Find where the given text appears and provide that cell's center as [X, Y] coordinate. 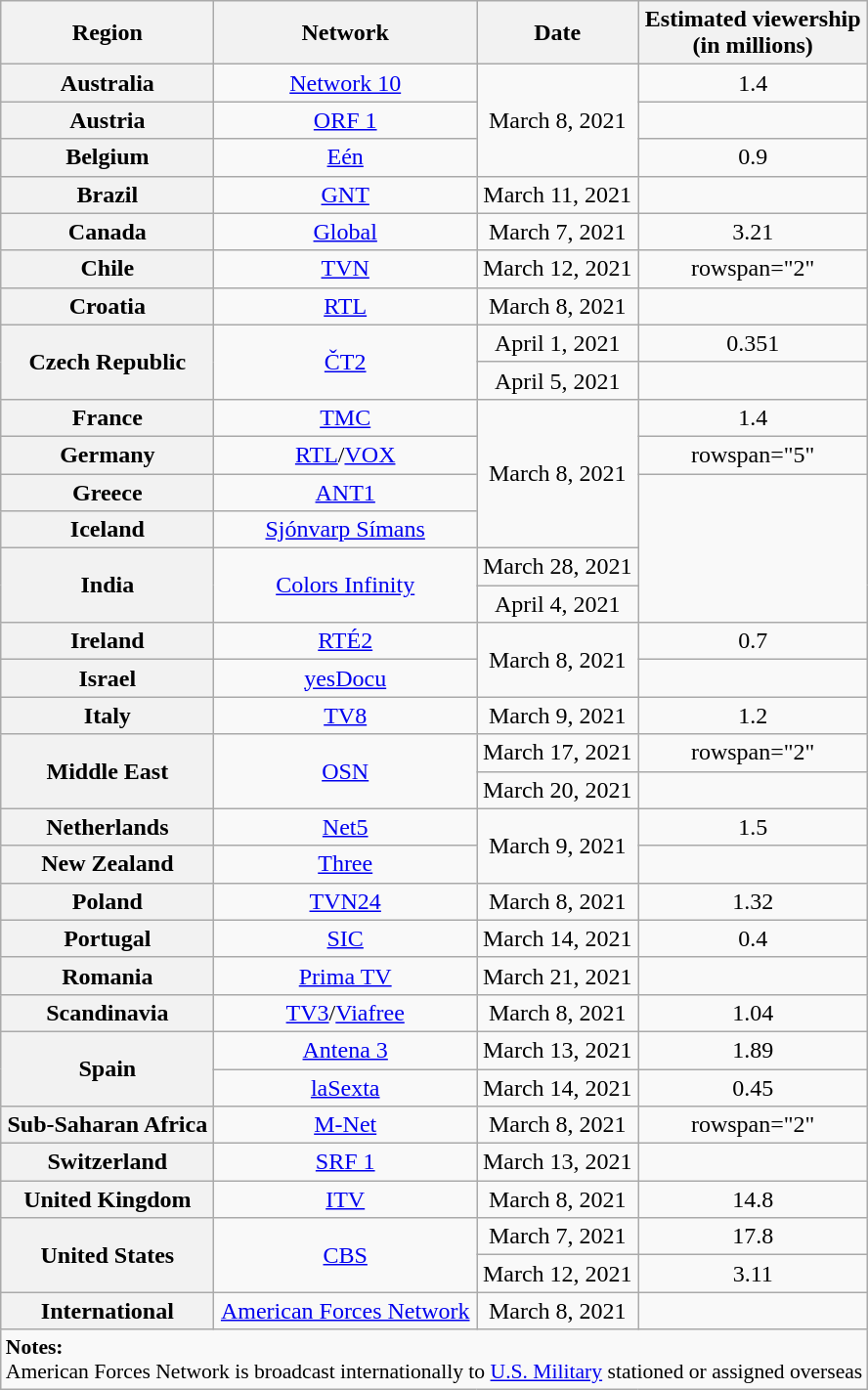
France [108, 417]
Ireland [108, 641]
Italy [108, 716]
March 20, 2021 [558, 790]
1.5 [753, 827]
American Forces Network [346, 1311]
Antena 3 [346, 1050]
Middle East [108, 771]
GNT [346, 195]
Croatia [108, 306]
Three [346, 864]
Sjónvarp Símans [346, 530]
0.7 [753, 641]
laSexta [346, 1088]
0.351 [753, 343]
CBS [346, 1255]
Greece [108, 492]
Region [108, 33]
Estimated viewership(in millions) [753, 33]
yesDocu [346, 678]
RTL [346, 306]
3.21 [753, 232]
ANT1 [346, 492]
1.32 [753, 901]
14.8 [753, 1199]
TVN24 [346, 901]
March 11, 2021 [558, 195]
TVN [346, 269]
Netherlands [108, 827]
United Kingdom [108, 1199]
March 28, 2021 [558, 567]
Sub-Saharan Africa [108, 1125]
Belgium [108, 157]
1.04 [753, 1013]
TMC [346, 417]
ORF 1 [346, 120]
Net5 [346, 827]
March 17, 2021 [558, 753]
0.4 [753, 938]
1.2 [753, 716]
1.89 [753, 1050]
M-Net [346, 1125]
Israel [108, 678]
Czech Republic [108, 362]
ČT2 [346, 362]
United States [108, 1255]
Prima TV [346, 976]
TV8 [346, 716]
Germany [108, 455]
rowspan="5" [753, 455]
SRF 1 [346, 1162]
Romania [108, 976]
3.11 [753, 1274]
ITV [346, 1199]
Canada [108, 232]
Australia [108, 83]
TV3/Viafree [346, 1013]
Eén [346, 157]
Network 10 [346, 83]
RTL/VOX [346, 455]
April 5, 2021 [558, 380]
OSN [346, 771]
Notes: American Forces Network is broadcast internationally to U.S. Military stationed or assigned overseas [434, 1359]
Chile [108, 269]
0.45 [753, 1088]
India [108, 586]
Austria [108, 120]
SIC [346, 938]
March 21, 2021 [558, 976]
April 4, 2021 [558, 604]
Scandinavia [108, 1013]
Spain [108, 1068]
New Zealand [108, 864]
International [108, 1311]
RTÉ2 [346, 641]
0.9 [753, 157]
Date [558, 33]
Switzerland [108, 1162]
Network [346, 33]
Portugal [108, 938]
April 1, 2021 [558, 343]
Iceland [108, 530]
17.8 [753, 1237]
Brazil [108, 195]
Poland [108, 901]
Colors Infinity [346, 586]
Global [346, 232]
